Search for the cell housing the specified text and yield its (X, Y) center coordinate. 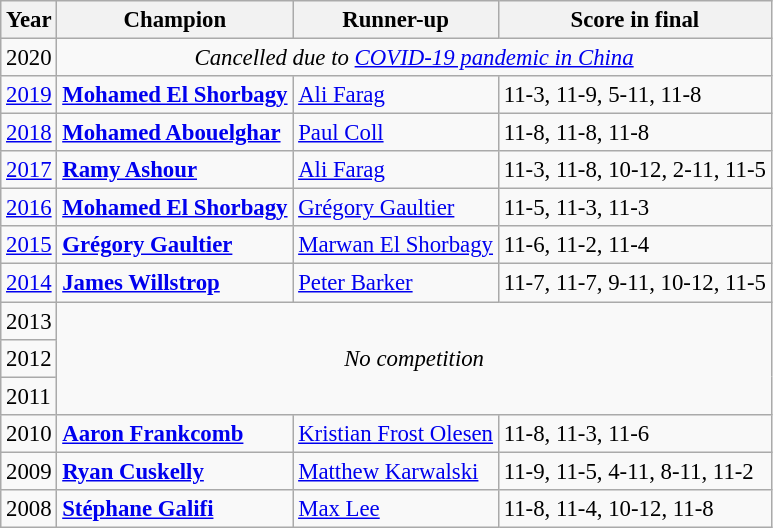
2019 (29, 95)
2013 (29, 321)
Paul Coll (396, 133)
11-8, 11-3, 11-6 (634, 433)
2017 (29, 170)
Peter Barker (396, 283)
11-8, 11-4, 10-12, 11-8 (634, 509)
Ramy Ashour (175, 170)
2010 (29, 433)
James Willstrop (175, 283)
Ryan Cuskelly (175, 471)
2020 (29, 58)
Runner-up (396, 20)
Aaron Frankcomb (175, 433)
11-9, 11-5, 4-11, 8-11, 11-2 (634, 471)
No competition (414, 358)
Champion (175, 20)
Mohamed Abouelghar (175, 133)
11-7, 11-7, 9-11, 10-12, 11-5 (634, 283)
2014 (29, 283)
2011 (29, 396)
2008 (29, 509)
Max Lee (396, 509)
Kristian Frost Olesen (396, 433)
2009 (29, 471)
2012 (29, 358)
11-6, 11-2, 11-4 (634, 245)
Stéphane Galifi (175, 509)
Year (29, 20)
2018 (29, 133)
11-8, 11-8, 11-8 (634, 133)
Matthew Karwalski (396, 471)
11-3, 11-8, 10-12, 2-11, 11-5 (634, 170)
2015 (29, 245)
11-5, 11-3, 11-3 (634, 208)
11-3, 11-9, 5-11, 11-8 (634, 95)
Cancelled due to COVID-19 pandemic in China (414, 58)
Marwan El Shorbagy (396, 245)
Score in final (634, 20)
2016 (29, 208)
